Determine the (X, Y) coordinate at the center of the cell enclosing the given text.  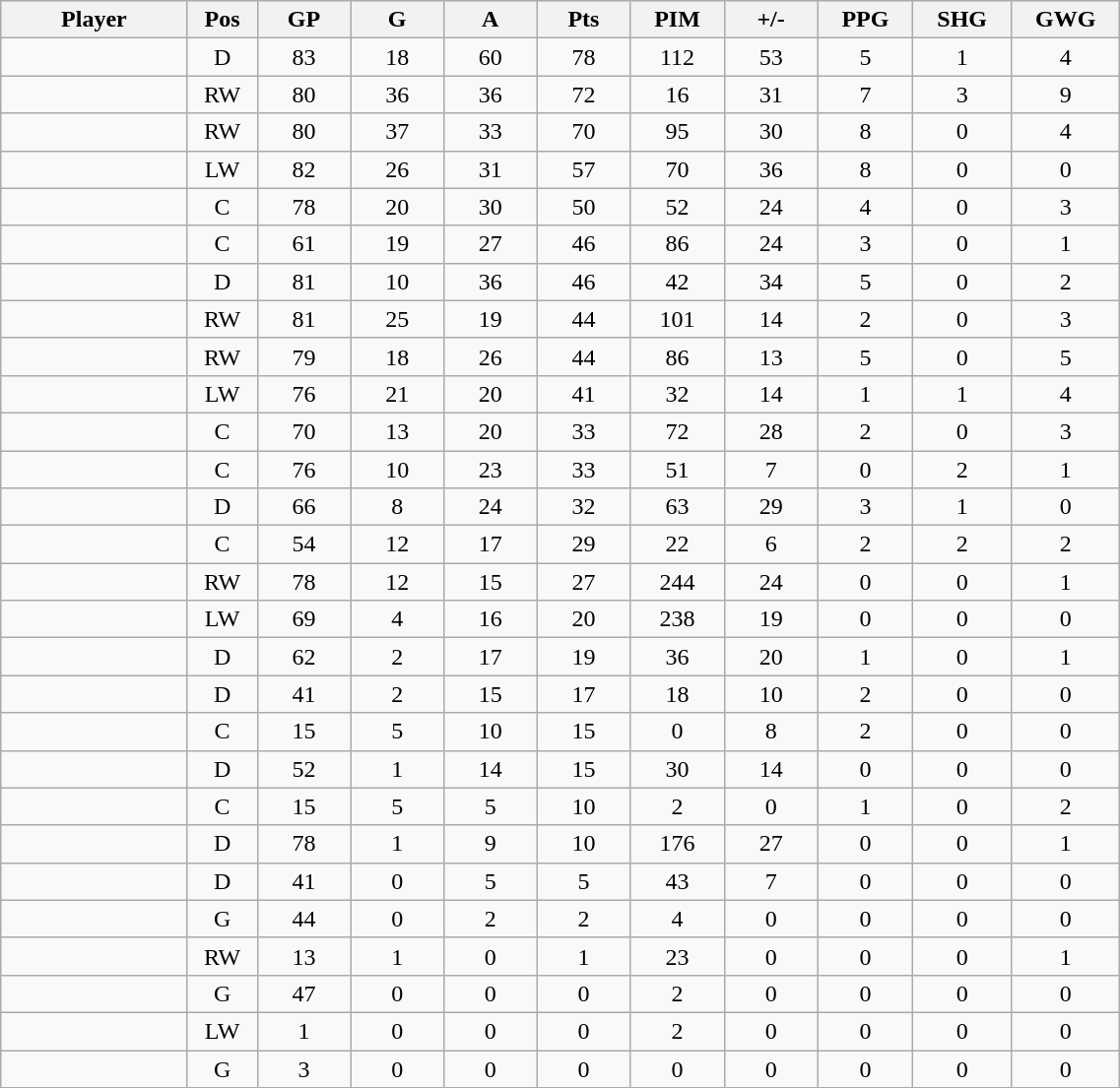
Pts (583, 20)
60 (491, 57)
57 (583, 169)
66 (303, 507)
50 (583, 207)
79 (303, 356)
22 (678, 544)
82 (303, 169)
69 (303, 619)
SHG (962, 20)
28 (770, 431)
101 (678, 319)
6 (770, 544)
63 (678, 507)
83 (303, 57)
244 (678, 582)
61 (303, 244)
34 (770, 282)
112 (678, 57)
A (491, 20)
PIM (678, 20)
Pos (223, 20)
GWG (1065, 20)
54 (303, 544)
PPG (865, 20)
42 (678, 282)
GP (303, 20)
21 (398, 394)
+/- (770, 20)
53 (770, 57)
Player (95, 20)
51 (678, 470)
37 (398, 132)
43 (678, 881)
25 (398, 319)
238 (678, 619)
95 (678, 132)
176 (678, 844)
62 (303, 657)
47 (303, 993)
